Return the (X, Y) coordinate for the center point of the cell that contains the specified text.  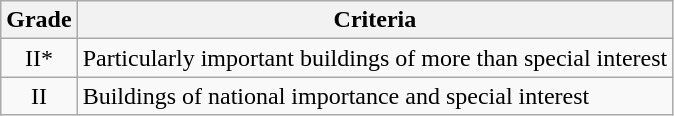
Buildings of national importance and special interest (375, 96)
Grade (39, 20)
II (39, 96)
Particularly important buildings of more than special interest (375, 58)
Criteria (375, 20)
II* (39, 58)
